Provide the [x, y] coordinate of the cell's center where the given text is located.  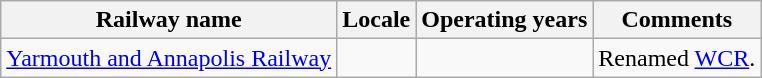
Operating years [504, 20]
Comments [677, 20]
Renamed WCR. [677, 58]
Yarmouth and Annapolis Railway [169, 58]
Railway name [169, 20]
Locale [376, 20]
